Detect which cell encompasses the target text, then output its (x, y) center coordinate. 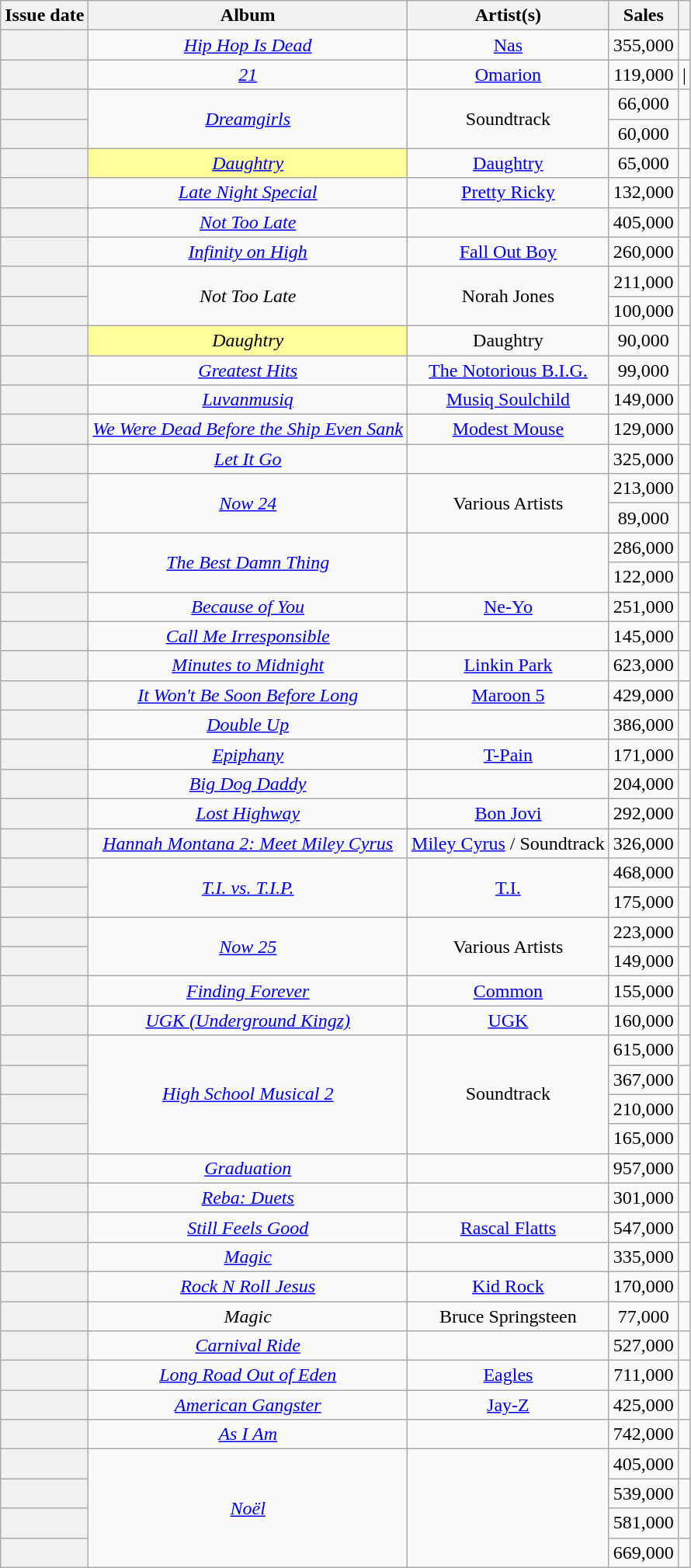
High School Musical 2 (248, 1094)
60,000 (643, 134)
213,000 (643, 488)
355,000 (643, 45)
539,000 (643, 1493)
122,000 (643, 577)
Bruce Springsteen (509, 1316)
669,000 (643, 1552)
335,000 (643, 1257)
90,000 (643, 340)
Luvanmusiq (248, 400)
367,000 (643, 1080)
129,000 (643, 429)
Bon Jovi (509, 813)
Let It Go (248, 459)
292,000 (643, 813)
As I Am (248, 1434)
175,000 (643, 902)
Linkin Park (509, 666)
Miley Cyrus / Soundtrack (509, 843)
170,000 (643, 1286)
Infinity on High (248, 252)
160,000 (643, 1020)
Artist(s) (509, 16)
Jay-Z (509, 1405)
119,000 (643, 75)
957,000 (643, 1168)
251,000 (643, 607)
286,000 (643, 548)
171,000 (643, 754)
Hip Hop Is Dead (248, 45)
T.I. (509, 888)
Hannah Montana 2: Meet Miley Cyrus (248, 843)
Rock N Roll Jesus (248, 1286)
425,000 (643, 1405)
711,000 (643, 1375)
204,000 (643, 784)
89,000 (643, 518)
165,000 (643, 1139)
Musiq Soulchild (509, 400)
Carnival Ride (248, 1346)
Late Night Special (248, 193)
We Were Dead Before the Ship Even Sank (248, 429)
581,000 (643, 1523)
132,000 (643, 193)
Lost Highway (248, 813)
| (684, 75)
Finding Forever (248, 991)
Double Up (248, 725)
Because of You (248, 607)
301,000 (643, 1198)
Issue date (45, 16)
Call Me Irresponsible (248, 636)
Now 24 (248, 503)
Pretty Ricky (509, 193)
21 (248, 75)
527,000 (643, 1346)
Reba: Duets (248, 1198)
65,000 (643, 163)
Noël (248, 1508)
Dreamgirls (248, 119)
Maroon 5 (509, 695)
The Best Damn Thing (248, 562)
325,000 (643, 459)
210,000 (643, 1109)
UGK (Underground Kingz) (248, 1020)
145,000 (643, 636)
211,000 (643, 281)
Kid Rock (509, 1286)
Now 25 (248, 947)
Ne-Yo (509, 607)
Norah Jones (509, 296)
Common (509, 991)
Nas (509, 45)
Greatest Hits (248, 370)
Still Feels Good (248, 1227)
T.I. vs. T.I.P. (248, 888)
326,000 (643, 843)
260,000 (643, 252)
Big Dog Daddy (248, 784)
Eagles (509, 1375)
742,000 (643, 1434)
Omarion (509, 75)
429,000 (643, 695)
Epiphany (248, 754)
386,000 (643, 725)
Graduation (248, 1168)
99,000 (643, 370)
Minutes to Midnight (248, 666)
Album (248, 16)
615,000 (643, 1050)
Long Road Out of Eden (248, 1375)
Rascal Flatts (509, 1227)
623,000 (643, 666)
547,000 (643, 1227)
American Gangster (248, 1405)
100,000 (643, 311)
The Notorious B.I.G. (509, 370)
Sales (643, 16)
66,000 (643, 104)
Fall Out Boy (509, 252)
T-Pain (509, 754)
77,000 (643, 1316)
It Won't Be Soon Before Long (248, 695)
155,000 (643, 991)
468,000 (643, 873)
223,000 (643, 932)
Modest Mouse (509, 429)
UGK (509, 1020)
